Output the [X, Y] coordinate of the center of the cell containing the given text.  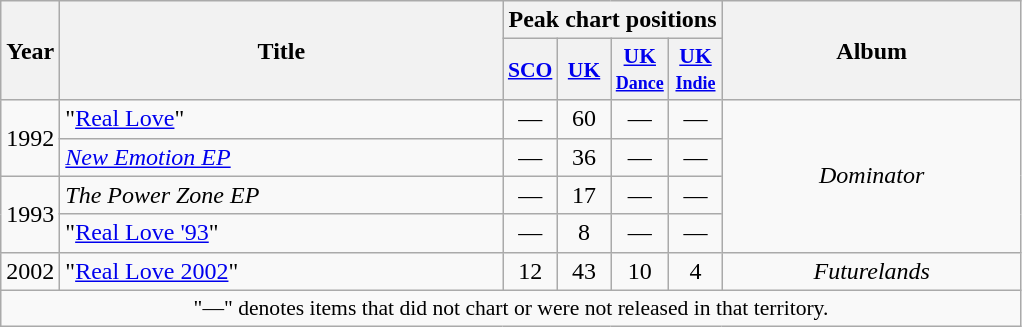
Year [30, 50]
UK [584, 70]
SCO [530, 70]
"Real Love 2002" [282, 271]
17 [584, 195]
Title [282, 50]
2002 [30, 271]
"Real Love '93" [282, 233]
New Emotion EP [282, 157]
43 [584, 271]
60 [584, 119]
"Real Love" [282, 119]
1992 [30, 138]
36 [584, 157]
"—" denotes items that did not chart or were not released in that territory. [511, 308]
Peak chart positions [612, 20]
The Power Zone EP [282, 195]
Dominator [872, 176]
UKIndie [696, 70]
10 [640, 271]
Album [872, 50]
12 [530, 271]
UKDance [640, 70]
4 [696, 271]
Futurelands [872, 271]
1993 [30, 214]
8 [584, 233]
